Locate the cell with the specified text and output its (X, Y) center coordinate. 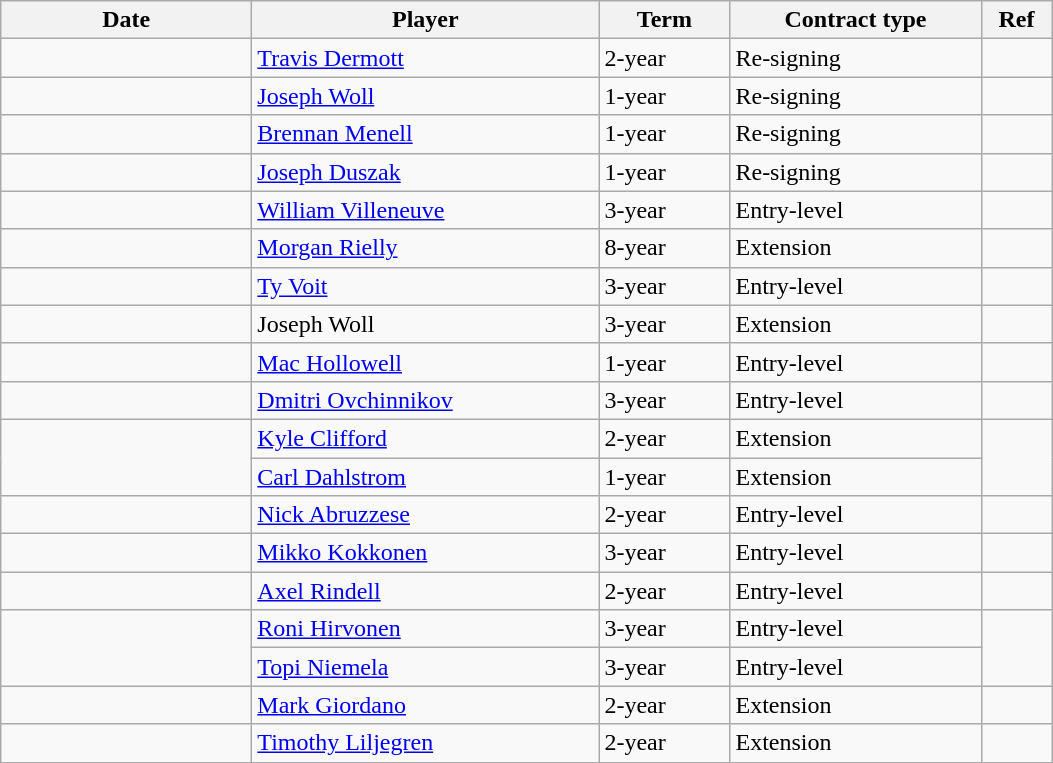
Carl Dahlstrom (426, 477)
Morgan Rielly (426, 248)
Ref (1016, 20)
Timothy Liljegren (426, 743)
Player (426, 20)
Axel Rindell (426, 591)
Nick Abruzzese (426, 515)
Kyle Clifford (426, 438)
Travis Dermott (426, 58)
Mac Hollowell (426, 362)
Topi Niemela (426, 667)
Roni Hirvonen (426, 629)
William Villeneuve (426, 210)
Joseph Duszak (426, 172)
Term (664, 20)
Contract type (856, 20)
Date (126, 20)
Ty Voit (426, 286)
Dmitri Ovchinnikov (426, 400)
Mikko Kokkonen (426, 553)
Mark Giordano (426, 705)
Brennan Menell (426, 134)
8-year (664, 248)
